For the text-containing cell, return its midpoint in (X, Y) coordinate format. 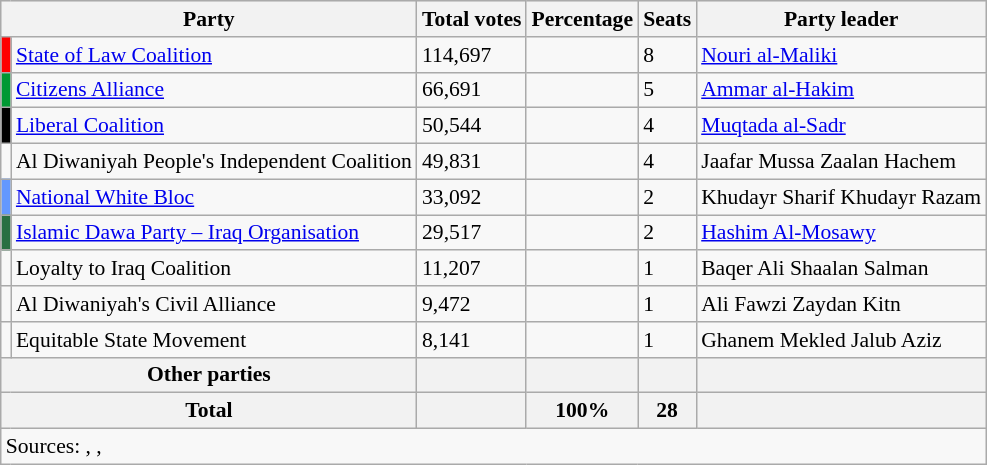
National White Bloc (214, 197)
Al Diwaniyah's Civil Alliance (214, 304)
Percentage (582, 19)
50,544 (472, 126)
Ali Fawzi Zaydan Kitn (841, 304)
Islamic Dawa Party – Iraq Organisation (214, 233)
Muqtada al-Sadr (841, 126)
Total (209, 411)
66,691 (472, 90)
Ghanem Mekled Jalub Aziz (841, 340)
Jaafar Mussa Zaalan Hachem (841, 162)
Khudayr Sharif Khudayr Razam (841, 197)
28 (667, 411)
Sources: , , (494, 447)
Loyalty to Iraq Coalition (214, 269)
8 (667, 55)
5 (667, 90)
Party leader (841, 19)
Seats (667, 19)
Equitable State Movement (214, 340)
Liberal Coalition (214, 126)
33,092 (472, 197)
Hashim Al-Mosawy (841, 233)
100% (582, 411)
Total votes (472, 19)
Citizens Alliance (214, 90)
Baqer Ali Shaalan Salman (841, 269)
Nouri al-Maliki (841, 55)
8,141 (472, 340)
State of Law Coalition (214, 55)
Other parties (209, 375)
29,517 (472, 233)
49,831 (472, 162)
Al Diwaniyah People's Independent Coalition (214, 162)
11,207 (472, 269)
114,697 (472, 55)
Ammar al-Hakim (841, 90)
9,472 (472, 304)
Party (209, 19)
